Pinpoint the cell where the given text exists, returning its (X, Y) midpoint coordinate. 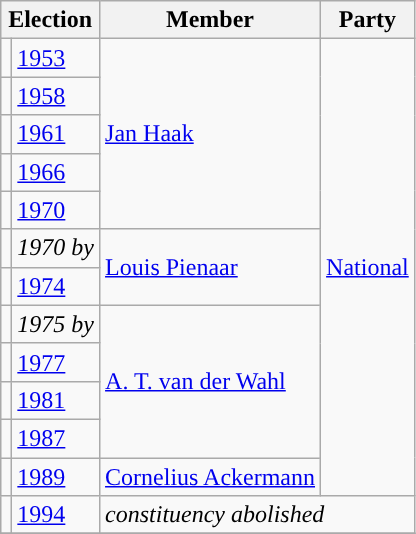
Member (210, 20)
Louis Pienaar (210, 267)
1994 (56, 515)
1970 by (56, 248)
A. T. van der Wahl (210, 381)
1953 (56, 58)
1989 (56, 477)
Cornelius Ackermann (210, 477)
1961 (56, 134)
1970 (56, 210)
1975 by (56, 324)
1966 (56, 172)
Party (368, 20)
1987 (56, 438)
constituency abolished (258, 515)
Jan Haak (210, 134)
1981 (56, 400)
Election (50, 20)
1974 (56, 286)
1958 (56, 96)
National (368, 268)
1977 (56, 362)
